Output the [X, Y] coordinate of the center of the cell containing the given text.  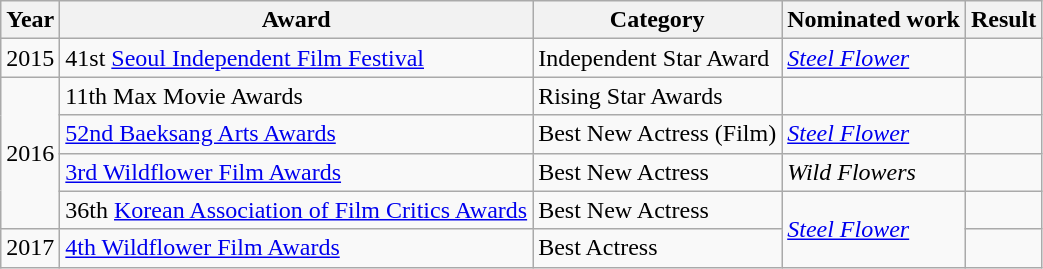
Best Actress [658, 248]
2015 [30, 58]
Wild Flowers [874, 172]
Best New Actress (Film) [658, 134]
41st Seoul Independent Film Festival [296, 58]
11th Max Movie Awards [296, 96]
Result [1003, 20]
Award [296, 20]
Nominated work [874, 20]
3rd Wildflower Film Awards [296, 172]
Year [30, 20]
2017 [30, 248]
Category [658, 20]
36th Korean Association of Film Critics Awards [296, 210]
52nd Baeksang Arts Awards [296, 134]
4th Wildflower Film Awards [296, 248]
Rising Star Awards [658, 96]
Independent Star Award [658, 58]
2016 [30, 153]
